Identify which cell holds the provided text, then report its (X, Y) central coordinate. 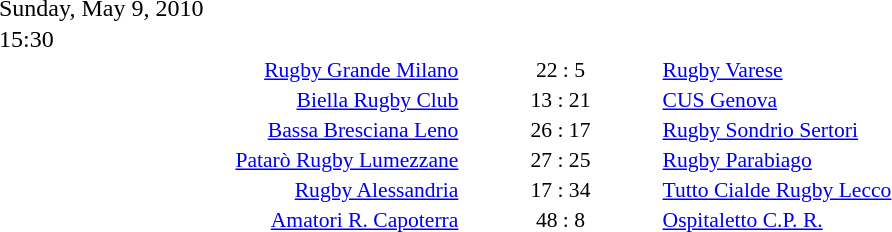
27 : 25 (560, 160)
13 : 21 (560, 100)
22 : 5 (560, 70)
17 : 34 (560, 190)
26 : 17 (560, 130)
